Detect which cell encompasses the target text, then output its (x, y) center coordinate. 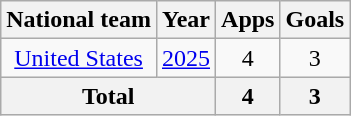
Year (186, 20)
2025 (186, 58)
Goals (315, 20)
National team (79, 20)
Apps (248, 20)
Total (108, 96)
United States (79, 58)
